Locate the cell with the specified text and output its (x, y) center coordinate. 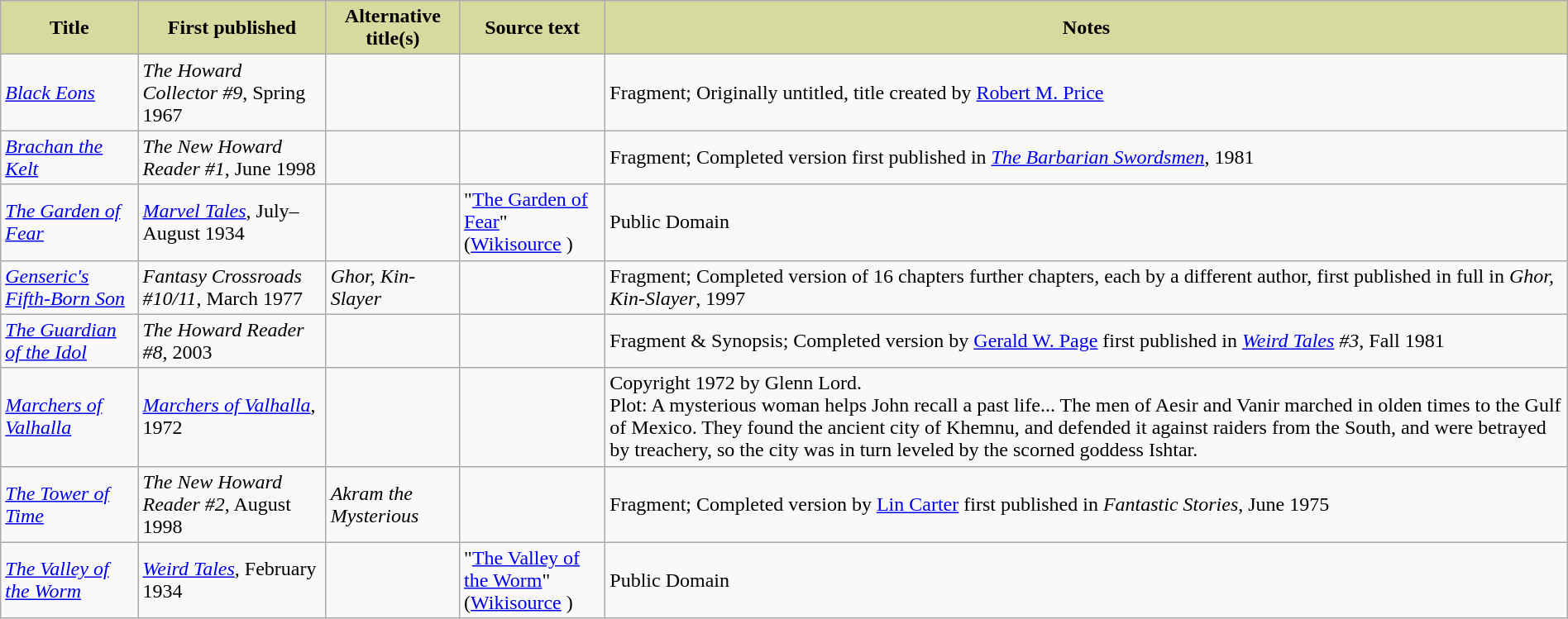
Ghor, Kin-Slayer (392, 288)
The Garden of Fear (69, 222)
Black Eons (69, 93)
Genseric's Fifth-Born Son (69, 288)
The Tower of Time (69, 504)
The Valley of the Worm (69, 580)
Fragment; Completed version by Lin Carter first published in Fantastic Stories, June 1975 (1087, 504)
"The Garden of Fear" (Wikisource ) (533, 222)
The Howard Reader #8, 2003 (232, 340)
Title (69, 28)
Akram the Mysterious (392, 504)
The Guardian of the Idol (69, 340)
Source text (533, 28)
Fragment; Originally untitled, title created by Robert M. Price (1087, 93)
Weird Tales, February 1934 (232, 580)
Fragment; Completed version of 16 chapters further chapters, each by a different author, first published in full in Ghor, Kin-Slayer, 1997 (1087, 288)
The Howard Collector #9, Spring 1967 (232, 93)
The New Howard Reader #1, June 1998 (232, 157)
Brachan the Kelt (69, 157)
Fragment & Synopsis; Completed version by Gerald W. Page first published in Weird Tales #3, Fall 1981 (1087, 340)
Fragment; Completed version first published in The Barbarian Swordsmen, 1981 (1087, 157)
Marvel Tales, July–August 1934 (232, 222)
Alternative title(s) (392, 28)
Notes (1087, 28)
Marchers of Valhalla (69, 417)
The New Howard Reader #2, August 1998 (232, 504)
First published (232, 28)
Marchers of Valhalla, 1972 (232, 417)
Fantasy Crossroads #10/11, March 1977 (232, 288)
"The Valley of the Worm" (Wikisource ) (533, 580)
